From the cell containing the given text, extract its center point as (x, y) coordinate. 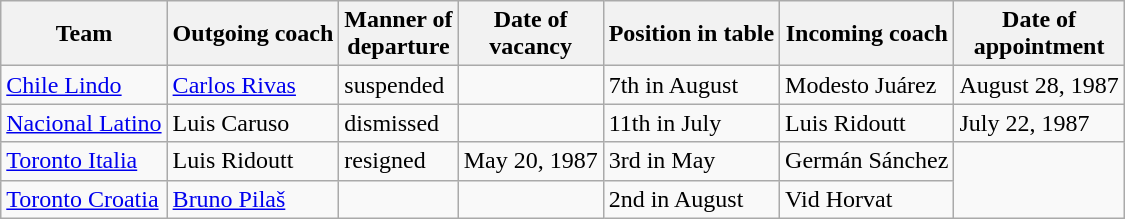
Nacional Latino (84, 123)
Modesto Juárez (867, 85)
Date of appointment (1039, 34)
August 28, 1987 (1039, 85)
Date of vacancy (530, 34)
Vid Horvat (867, 199)
7th in August (691, 85)
Toronto Italia (84, 161)
11th in July (691, 123)
dismissed (398, 123)
Carlos Rivas (253, 85)
Incoming coach (867, 34)
July 22, 1987 (1039, 123)
May 20, 1987 (530, 161)
suspended (398, 85)
2nd in August (691, 199)
Toronto Croatia (84, 199)
resigned (398, 161)
Luis Caruso (253, 123)
Germán Sánchez (867, 161)
Team (84, 34)
Outgoing coach (253, 34)
3rd in May (691, 161)
Bruno Pilaš (253, 199)
Chile Lindo (84, 85)
Position in table (691, 34)
Manner of departure (398, 34)
